For the text-containing cell, return its midpoint in [x, y] coordinate format. 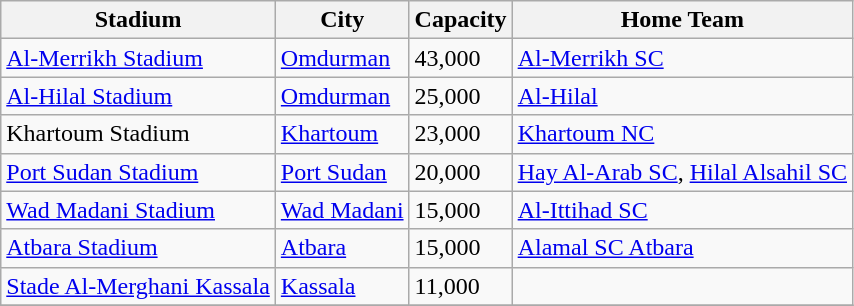
Stadium [138, 20]
Alamal SC Atbara [682, 248]
11,000 [460, 286]
Khartoum Stadium [138, 134]
Al-Hilal Stadium [138, 96]
Al-Ittihad SC [682, 210]
Port Sudan [342, 172]
Khartoum [342, 134]
Hay Al-Arab SC, Hilal Alsahil SC [682, 172]
23,000 [460, 134]
Home Team [682, 20]
Khartoum NC [682, 134]
City [342, 20]
Al-Hilal [682, 96]
Wad Madani [342, 210]
43,000 [460, 58]
25,000 [460, 96]
Capacity [460, 20]
Kassala [342, 286]
Wad Madani Stadium [138, 210]
Al-Merrikh Stadium [138, 58]
20,000 [460, 172]
Stade Al-Merghani Kassala [138, 286]
Port Sudan Stadium [138, 172]
Atbara [342, 248]
Atbara Stadium [138, 248]
Al-Merrikh SC [682, 58]
